Locate the cell with the specified text and output its (X, Y) center coordinate. 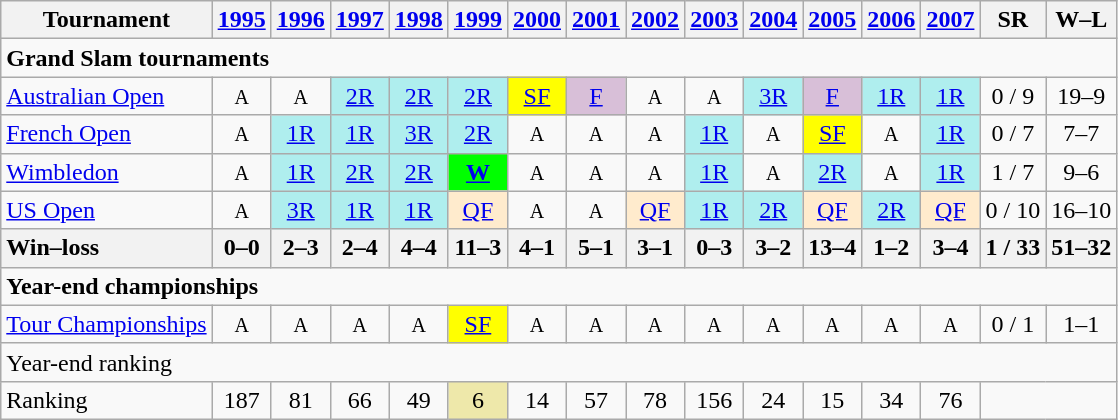
Win–loss (106, 248)
Year-end ranking (559, 362)
16–10 (1082, 210)
Ranking (106, 400)
11–3 (478, 248)
SR (1013, 20)
2006 (892, 20)
3–2 (774, 248)
W (478, 172)
Grand Slam tournaments (559, 58)
1996 (300, 20)
14 (536, 400)
4–4 (418, 248)
1–1 (1082, 324)
0–0 (242, 248)
US Open (106, 210)
2000 (536, 20)
6 (478, 400)
66 (360, 400)
76 (950, 400)
2003 (714, 20)
5–1 (596, 248)
13–4 (832, 248)
15 (832, 400)
49 (418, 400)
0–3 (714, 248)
1998 (418, 20)
0 / 10 (1013, 210)
9–6 (1082, 172)
0 / 7 (1013, 134)
81 (300, 400)
1999 (478, 20)
4–1 (536, 248)
156 (714, 400)
1997 (360, 20)
Wimbledon (106, 172)
19–9 (1082, 96)
2002 (656, 20)
78 (656, 400)
3–1 (656, 248)
1 / 33 (1013, 248)
1 / 7 (1013, 172)
Year-end championships (559, 286)
2007 (950, 20)
7–7 (1082, 134)
Australian Open (106, 96)
2–4 (360, 248)
0 / 1 (1013, 324)
Tournament (106, 20)
0 / 9 (1013, 96)
2005 (832, 20)
51–32 (1082, 248)
2004 (774, 20)
1995 (242, 20)
Tour Championships (106, 324)
24 (774, 400)
2–3 (300, 248)
1–2 (892, 248)
34 (892, 400)
2001 (596, 20)
57 (596, 400)
French Open (106, 134)
W–L (1082, 20)
187 (242, 400)
3–4 (950, 248)
